Return the [x, y] coordinate for the center point of the cell that contains the specified text.  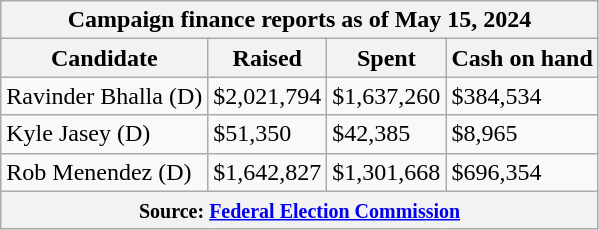
$1,642,827 [268, 172]
$2,021,794 [268, 96]
Rob Menendez (D) [104, 172]
Cash on hand [522, 58]
$8,965 [522, 134]
$51,350 [268, 134]
Kyle Jasey (D) [104, 134]
$384,534 [522, 96]
Source: Federal Election Commission [300, 210]
$696,354 [522, 172]
Ravinder Bhalla (D) [104, 96]
Raised [268, 58]
Campaign finance reports as of May 15, 2024 [300, 20]
Spent [386, 58]
Candidate [104, 58]
$1,301,668 [386, 172]
$1,637,260 [386, 96]
$42,385 [386, 134]
